Identify which cell holds the provided text, then report its [X, Y] central coordinate. 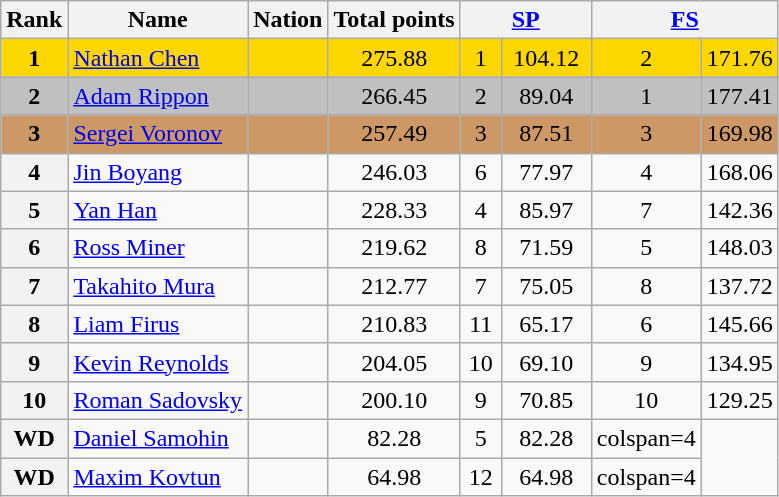
70.85 [546, 400]
219.62 [394, 248]
Name [158, 20]
Yan Han [158, 210]
65.17 [546, 324]
168.06 [740, 172]
228.33 [394, 210]
134.95 [740, 362]
Jin Boyang [158, 172]
148.03 [740, 248]
85.97 [546, 210]
12 [480, 477]
266.45 [394, 96]
137.72 [740, 286]
75.05 [546, 286]
69.10 [546, 362]
11 [480, 324]
246.03 [394, 172]
177.41 [740, 96]
171.76 [740, 58]
204.05 [394, 362]
Roman Sadovsky [158, 400]
200.10 [394, 400]
SP [526, 20]
89.04 [546, 96]
Sergei Voronov [158, 134]
Maxim Kovtun [158, 477]
142.36 [740, 210]
275.88 [394, 58]
Liam Firus [158, 324]
129.25 [740, 400]
71.59 [546, 248]
77.97 [546, 172]
169.98 [740, 134]
Nathan Chen [158, 58]
Nation [288, 20]
104.12 [546, 58]
Rank [34, 20]
257.49 [394, 134]
87.51 [546, 134]
FS [684, 20]
212.77 [394, 286]
145.66 [740, 324]
Ross Miner [158, 248]
Kevin Reynolds [158, 362]
Takahito Mura [158, 286]
Adam Rippon [158, 96]
210.83 [394, 324]
Total points [394, 20]
Daniel Samohin [158, 438]
